From the cell containing the given text, extract its center point as (X, Y) coordinate. 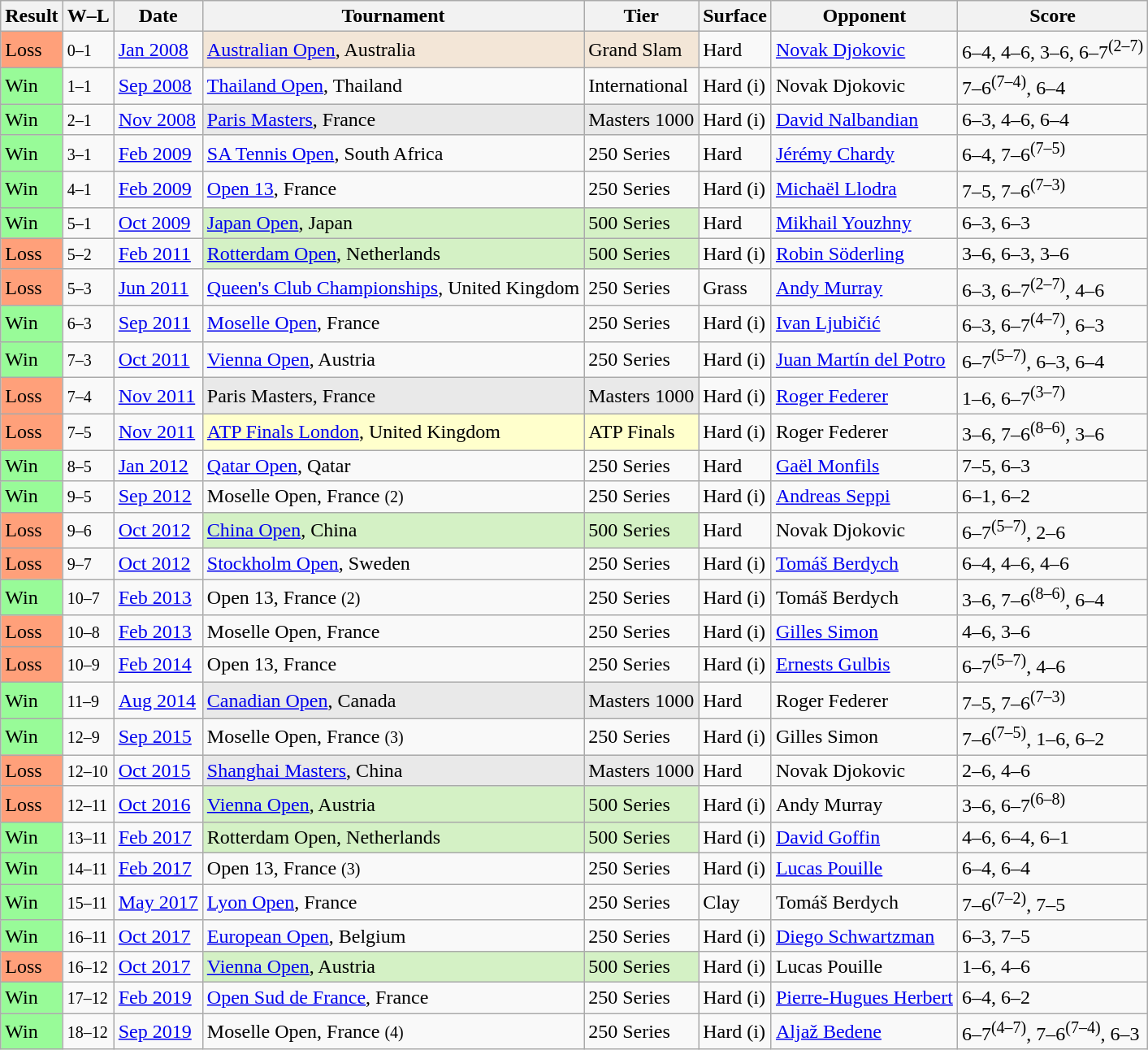
13–11 (88, 838)
Aljaž Bedene (864, 1030)
1–6, 4–6 (1052, 966)
5–1 (88, 223)
Date (158, 16)
6–3, 6–7(4–7), 6–3 (1052, 323)
Robin Söderling (864, 254)
11–9 (88, 701)
Ernests Gulbis (864, 665)
Gaël Monfils (864, 466)
Grass (735, 288)
May 2017 (158, 902)
Score (1052, 16)
7–6(7–2), 7–5 (1052, 902)
Grand Slam (642, 50)
6–7(4–7), 7–6(7–4), 6–3 (1052, 1030)
18–12 (88, 1030)
Andreas Seppi (864, 497)
8–5 (88, 466)
7–5, 6–3 (1052, 466)
9–5 (88, 497)
Jan 2012 (158, 466)
6–3, 6–7(2–7), 4–6 (1052, 288)
Sep 2019 (158, 1030)
Moselle Open, France (3) (393, 736)
3–6, 7–6(8–6), 6–4 (1052, 598)
7–6(7–5), 1–6, 6–2 (1052, 736)
Jun 2011 (158, 288)
3–6, 7–6(8–6), 3–6 (1052, 432)
European Open, Belgium (393, 935)
Oct 2011 (158, 359)
Sep 2011 (158, 323)
6–4, 6–2 (1052, 997)
4–6, 6–4, 6–1 (1052, 838)
6–3 (88, 323)
SA Tennis Open, South Africa (393, 153)
Australian Open, Australia (393, 50)
Thailand Open, Thailand (393, 86)
Open 13, France (3) (393, 869)
ATP Finals London, United Kingdom (393, 432)
6–7(5–7), 4–6 (1052, 665)
15–11 (88, 902)
1–6, 6–7(3–7) (1052, 397)
6–3, 7–5 (1052, 935)
Michaël Llodra (864, 190)
Surface (735, 16)
Oct 2016 (158, 805)
12–11 (88, 805)
6–4, 6–4 (1052, 869)
16–12 (88, 966)
Tier (642, 16)
Nov 2008 (158, 119)
Feb 2019 (158, 997)
Moselle Open, France (2) (393, 497)
Sep 2015 (158, 736)
Mikhail Youzhny (864, 223)
6–4, 7–6(7–5) (1052, 153)
14–11 (88, 869)
Juan Martín del Potro (864, 359)
7–5 (88, 432)
Feb 2011 (158, 254)
Open Sud de France, France (393, 997)
Result (32, 16)
1–1 (88, 86)
6–3, 4–6, 6–4 (1052, 119)
7–4 (88, 397)
10–7 (88, 598)
Moselle Open, France (4) (393, 1030)
16–11 (88, 935)
Lyon Open, France (393, 902)
David Goffin (864, 838)
Shanghai Masters, China (393, 770)
2–1 (88, 119)
Oct 2015 (158, 770)
Feb 2014 (158, 665)
Opponent (864, 16)
Clay (735, 902)
0–1 (88, 50)
Japan Open, Japan (393, 223)
Jan 2008 (158, 50)
7–6(7–4), 6–4 (1052, 86)
Diego Schwartzman (864, 935)
5–3 (88, 288)
W–L (88, 16)
Qatar Open, Qatar (393, 466)
10–8 (88, 631)
Tournament (393, 16)
3–6, 6–7(6–8) (1052, 805)
9–6 (88, 530)
2–6, 4–6 (1052, 770)
12–9 (88, 736)
6–4, 4–6, 3–6, 6–7(2–7) (1052, 50)
3–1 (88, 153)
International (642, 86)
6–7(5–7), 6–3, 6–4 (1052, 359)
7–3 (88, 359)
Queen's Club Championships, United Kingdom (393, 288)
6–7(5–7), 2–6 (1052, 530)
Jérémy Chardy (864, 153)
17–12 (88, 997)
China Open, China (393, 530)
Pierre-Hugues Herbert (864, 997)
David Nalbandian (864, 119)
10–9 (88, 665)
6–3, 6–3 (1052, 223)
Open 13, France (2) (393, 598)
Aug 2014 (158, 701)
Oct 2009 (158, 223)
Sep 2012 (158, 497)
ATP Finals (642, 432)
Ivan Ljubičić (864, 323)
9–7 (88, 564)
6–4, 4–6, 4–6 (1052, 564)
Canadian Open, Canada (393, 701)
Sep 2008 (158, 86)
Stockholm Open, Sweden (393, 564)
4–1 (88, 190)
5–2 (88, 254)
6–1, 6–2 (1052, 497)
4–6, 3–6 (1052, 631)
3–6, 6–3, 3–6 (1052, 254)
12–10 (88, 770)
